For the text-containing cell, return its midpoint in (x, y) coordinate format. 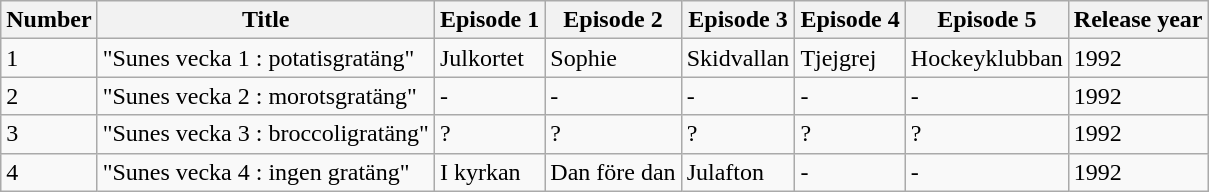
Episode 5 (986, 20)
Episode 3 (738, 20)
Tjejgrej (850, 58)
I kyrkan (489, 172)
"Sunes vecka 2 : morotsgratäng" (266, 96)
4 (49, 172)
Episode 2 (613, 20)
"Sunes vecka 1 : potatisgratäng" (266, 58)
Number (49, 20)
2 (49, 96)
Episode 4 (850, 20)
"Sunes vecka 3 : broccoligratäng" (266, 134)
Release year (1138, 20)
3 (49, 134)
Dan före dan (613, 172)
Hockeyklubban (986, 58)
1 (49, 58)
Title (266, 20)
Julafton (738, 172)
Episode 1 (489, 20)
Sophie (613, 58)
"Sunes vecka 4 : ingen gratäng" (266, 172)
Skidvallan (738, 58)
Julkortet (489, 58)
